Search for the cell housing the specified text and yield its [X, Y] center coordinate. 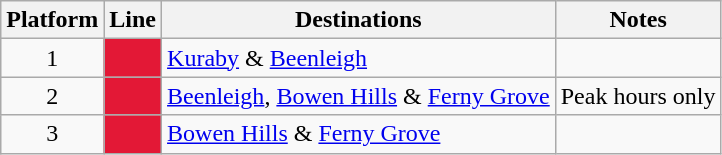
Platform [52, 20]
Kuraby & Beenleigh [359, 58]
3 [52, 134]
Notes [638, 20]
Beenleigh, Bowen Hills & Ferny Grove [359, 96]
Destinations [359, 20]
Peak hours only [638, 96]
2 [52, 96]
Line [133, 20]
Bowen Hills & Ferny Grove [359, 134]
1 [52, 58]
